Provide the (x, y) coordinate of the cell's center where the given text is located.  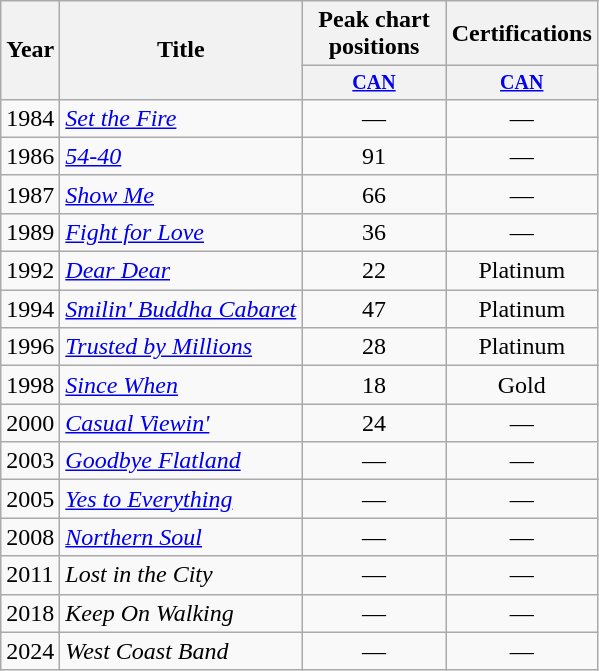
Yes to Everything (181, 499)
2011 (30, 575)
47 (374, 309)
Trusted by Millions (181, 347)
Fight for Love (181, 232)
2018 (30, 613)
22 (374, 271)
Gold (522, 385)
Dear Dear (181, 271)
1998 (30, 385)
Certifications (522, 34)
91 (374, 156)
54-40 (181, 156)
Smilin' Buddha Cabaret (181, 309)
2024 (30, 651)
1996 (30, 347)
Show Me (181, 194)
Set the Fire (181, 118)
2003 (30, 461)
Title (181, 50)
Lost in the City (181, 575)
1992 (30, 271)
1989 (30, 232)
Peak chart positions (374, 34)
2008 (30, 537)
West Coast Band (181, 651)
1986 (30, 156)
1994 (30, 309)
Since When (181, 385)
2005 (30, 499)
1987 (30, 194)
Goodbye Flatland (181, 461)
2000 (30, 423)
Northern Soul (181, 537)
24 (374, 423)
Casual Viewin' (181, 423)
28 (374, 347)
18 (374, 385)
1984 (30, 118)
66 (374, 194)
Keep On Walking (181, 613)
Year (30, 50)
36 (374, 232)
